Determine the (X, Y) coordinate at the center of the cell enclosing the given text.  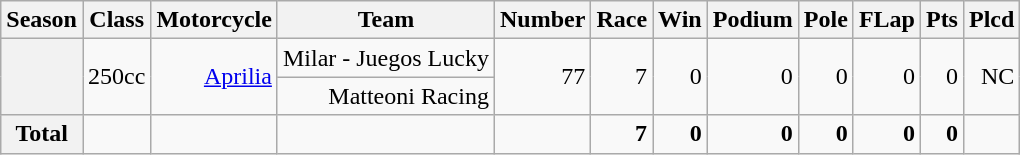
Win (680, 20)
Number (542, 20)
NC (991, 77)
77 (542, 77)
Team (386, 20)
Motorcycle (214, 20)
Pts (942, 20)
Class (116, 20)
Pole (826, 20)
Matteoni Racing (386, 96)
Podium (752, 20)
250cc (116, 77)
Season (42, 20)
Milar - Juegos Lucky (386, 58)
Total (42, 134)
Race (622, 20)
FLap (886, 20)
Aprilia (214, 77)
Plcd (991, 20)
